Return the (x, y) coordinate for the center point of the cell that contains the specified text.  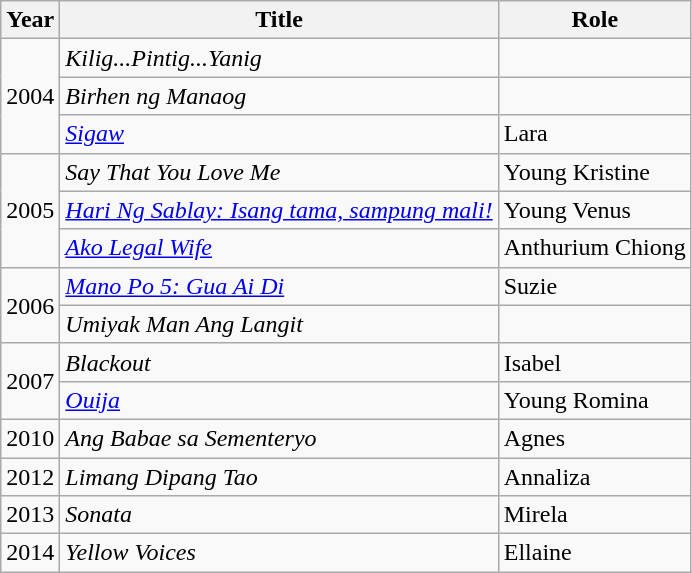
Young Venus (594, 210)
2012 (30, 477)
Annaliza (594, 477)
Umiyak Man Ang Langit (279, 324)
Sonata (279, 515)
2005 (30, 210)
Suzie (594, 286)
Limang Dipang Tao (279, 477)
Birhen ng Manaog (279, 96)
Ang Babae sa Sementeryo (279, 438)
Hari Ng Sablay: Isang tama, sampung mali! (279, 210)
Kilig...Pintig...Yanig (279, 58)
Blackout (279, 362)
Agnes (594, 438)
Mirela (594, 515)
2007 (30, 381)
Ellaine (594, 553)
Young Romina (594, 400)
Isabel (594, 362)
Title (279, 20)
Mano Po 5: Gua Ai Di (279, 286)
Yellow Voices (279, 553)
2013 (30, 515)
Ako Legal Wife (279, 248)
Anthurium Chiong (594, 248)
Lara (594, 134)
Ouija (279, 400)
2006 (30, 305)
Year (30, 20)
Role (594, 20)
2010 (30, 438)
2014 (30, 553)
Sigaw (279, 134)
Young Kristine (594, 172)
Say That You Love Me (279, 172)
2004 (30, 96)
